Output the (X, Y) coordinate of the center of the cell containing the given text.  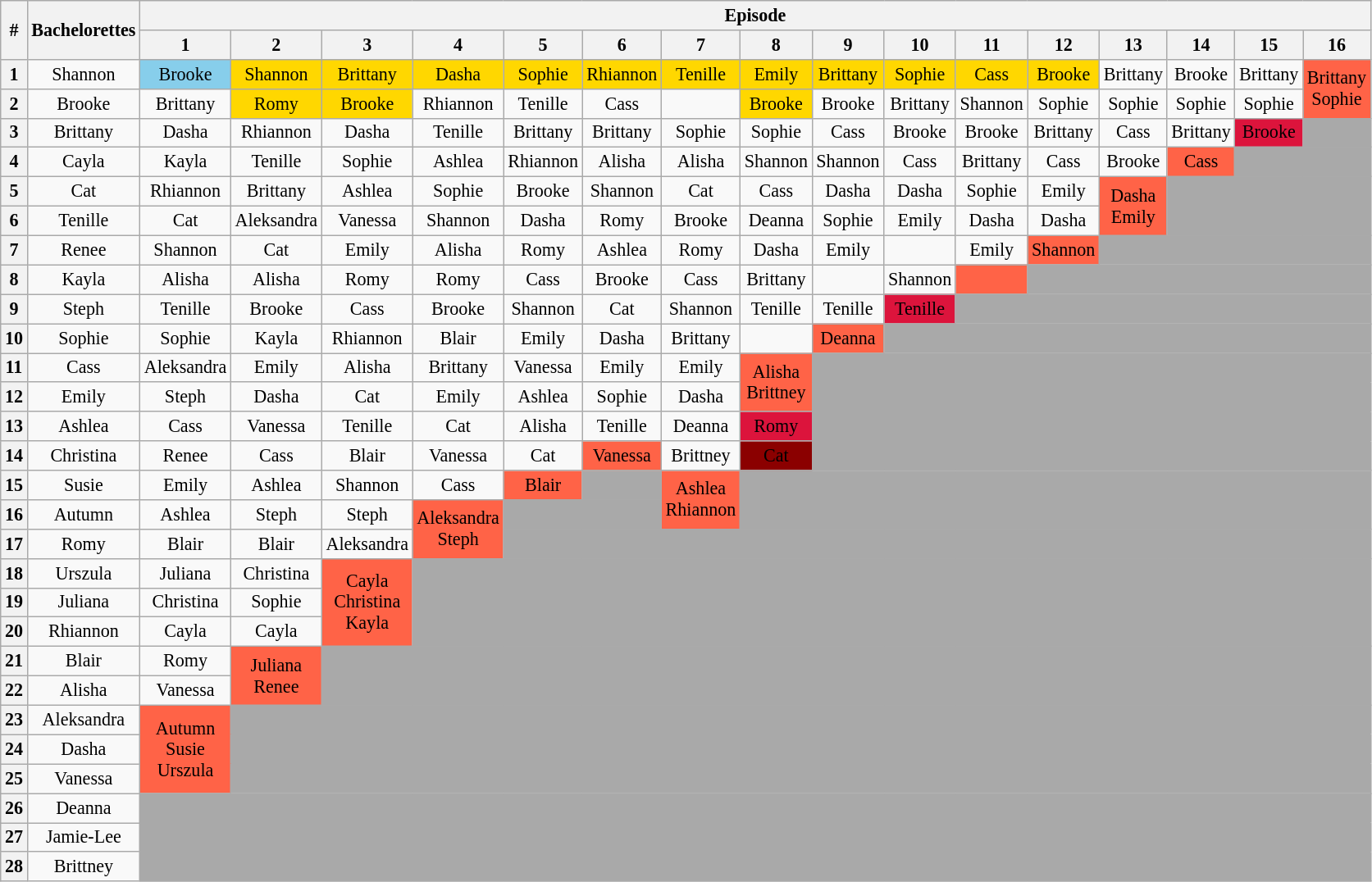
Jamie-Lee (84, 837)
BrittanySophie (1337, 89)
17 (14, 543)
Episode (756, 15)
AshleaRhiannon (700, 499)
23 (14, 720)
28 (14, 866)
18 (14, 573)
# (14, 30)
27 (14, 837)
AleksandraSteph (458, 529)
25 (14, 779)
AlishaBrittney (777, 382)
CaylaChristinaKayla (367, 602)
Bachelorettes (84, 30)
Autumn (84, 514)
Susie (84, 484)
19 (14, 602)
20 (14, 632)
21 (14, 661)
22 (14, 690)
AutumnSusieUrszula (185, 749)
JulianaRenee (276, 675)
26 (14, 807)
24 (14, 749)
Urszula (84, 573)
DashaEmily (1133, 206)
